Provide the (x, y) coordinate of the cell's center where the given text is located.  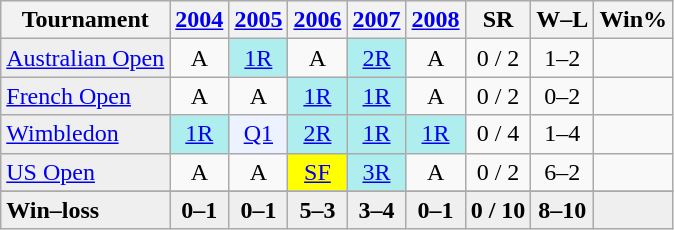
Win% (634, 20)
2007 (376, 20)
W–L (562, 20)
French Open (86, 96)
Q1 (258, 134)
3–4 (376, 210)
Australian Open (86, 58)
SF (318, 172)
5–3 (318, 210)
Win–loss (86, 210)
Wimbledon (86, 134)
2005 (258, 20)
1–2 (562, 58)
Tournament (86, 20)
8–10 (562, 210)
US Open (86, 172)
2008 (436, 20)
0 / 4 (498, 134)
3R (376, 172)
0–2 (562, 96)
1–4 (562, 134)
SR (498, 20)
0 / 10 (498, 210)
2006 (318, 20)
6–2 (562, 172)
2004 (200, 20)
